Find where the given text appears and provide that cell's center as [X, Y] coordinate. 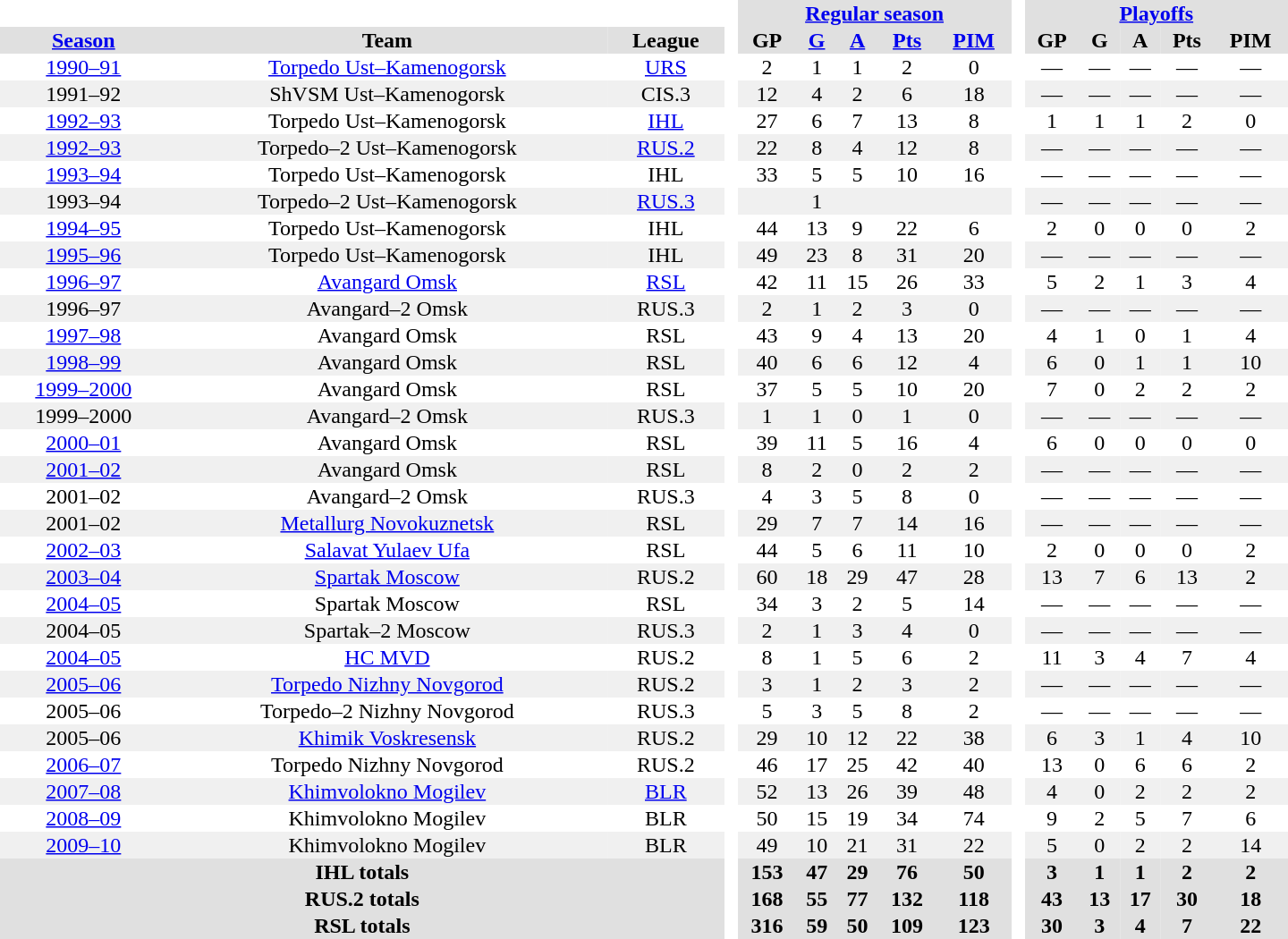
46 [767, 765]
109 [907, 926]
28 [974, 577]
1990–91 [84, 67]
21 [857, 845]
38 [974, 738]
2007–08 [84, 791]
1997–98 [84, 335]
316 [767, 926]
2006–07 [84, 765]
Salavat Yulaev Ufa [387, 550]
ShVSM Ust–Kamenogorsk [387, 94]
Khimik Voskresensk [387, 738]
77 [857, 899]
1991–92 [84, 94]
Torpedo–2 Nizhny Novgorod [387, 711]
74 [974, 818]
League [665, 40]
RSL totals [362, 926]
2002–03 [84, 550]
HC MVD [387, 657]
25 [857, 765]
168 [767, 899]
153 [767, 872]
Regular season [875, 13]
Spartak–2 Moscow [387, 630]
23 [816, 255]
123 [974, 926]
27 [767, 121]
Team [387, 40]
59 [816, 926]
1994–95 [84, 228]
CIS.3 [665, 94]
IHL totals [362, 872]
2008–09 [84, 818]
76 [907, 872]
37 [767, 389]
Season [84, 40]
1998–99 [84, 362]
Playoffs [1157, 13]
1995–96 [84, 255]
55 [816, 899]
52 [767, 791]
2009–10 [84, 845]
118 [974, 899]
2003–04 [84, 577]
RUS.2 totals [362, 899]
2000–01 [84, 443]
132 [907, 899]
Metallurg Novokuznetsk [387, 523]
19 [857, 818]
48 [974, 791]
60 [767, 577]
URS [665, 67]
